Identify which cell holds the provided text, then report its (x, y) central coordinate. 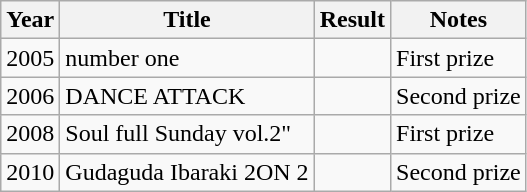
DANCE ATTACK (187, 96)
Result (352, 20)
Gudaguda Ibaraki 2ON 2 (187, 172)
Notes (459, 20)
Year (30, 20)
number one (187, 58)
Title (187, 20)
2006 (30, 96)
2005 (30, 58)
2010 (30, 172)
2008 (30, 134)
Soul full Sunday vol.2" (187, 134)
